Return the (X, Y) coordinate for the center point of the cell that contains the specified text.  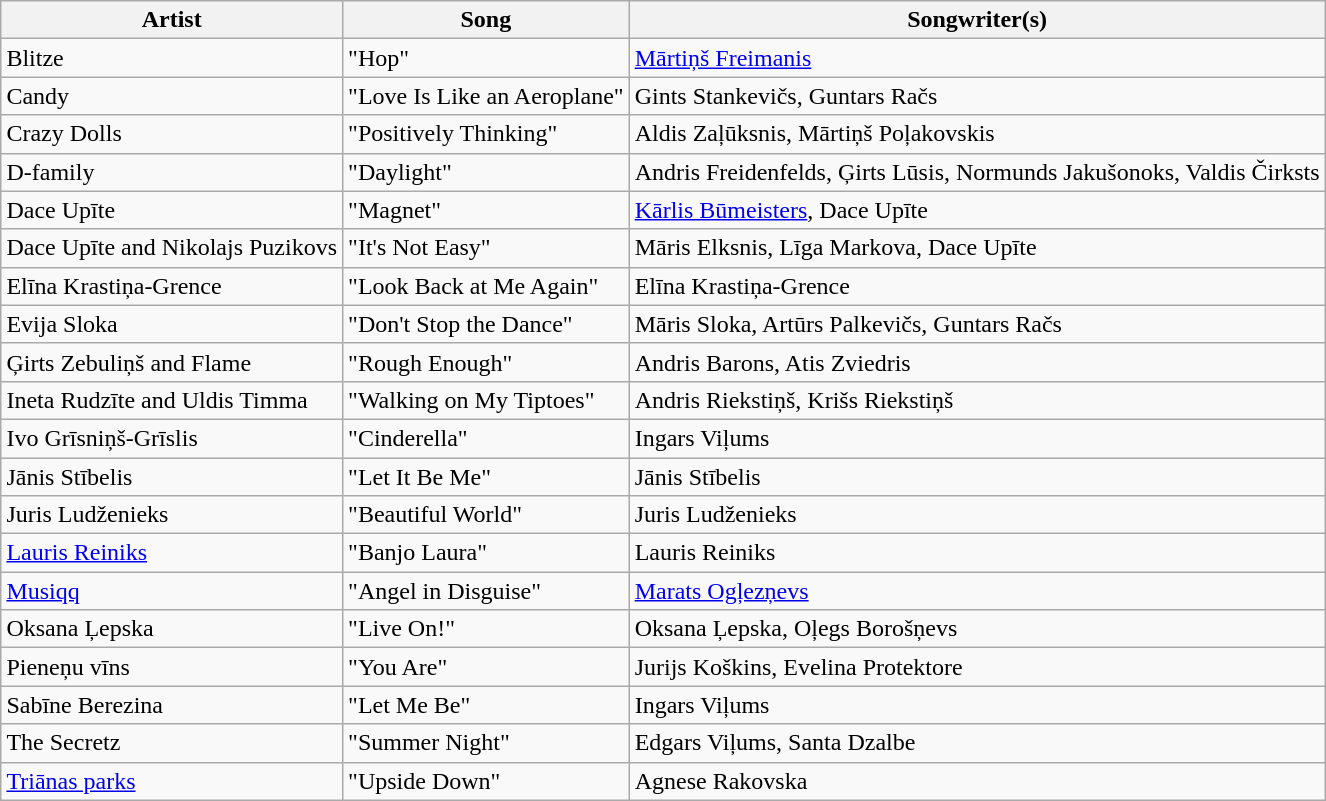
"Upside Down" (486, 781)
Mārtiņš Freimanis (977, 58)
Dace Upīte and Nikolajs Puzikovs (172, 248)
D-family (172, 172)
Andris Barons, Atis Zviedris (977, 362)
Jurijs Koškins, Evelina Protektore (977, 667)
Song (486, 20)
Triānas parks (172, 781)
Blitze (172, 58)
"You Are" (486, 667)
Ivo Grīsniņš-Grīslis (172, 438)
"Angel in Disguise" (486, 591)
"Beautiful World" (486, 515)
Andris Freidenfelds, Ģirts Lūsis, Normunds Jakušonoks, Valdis Čirksts (977, 172)
Aldis Zaļūksnis, Mārtiņš Poļakovskis (977, 134)
Marats Ogļezņevs (977, 591)
"Look Back at Me Again" (486, 286)
"Live On!" (486, 629)
Māris Sloka, Artūrs Palkevičs, Guntars Račs (977, 324)
Andris Riekstiņš, Krišs Riekstiņš (977, 400)
"Banjo Laura" (486, 553)
Crazy Dolls (172, 134)
"Love Is Like an Aeroplane" (486, 96)
"Let It Be Me" (486, 477)
Songwriter(s) (977, 20)
Gints Stankevičs, Guntars Račs (977, 96)
Pieneņu vīns (172, 667)
Kārlis Būmeisters, Dace Upīte (977, 210)
Musiqq (172, 591)
"Positively Thinking" (486, 134)
"Don't Stop the Dance" (486, 324)
"Let Me Be" (486, 705)
Artist (172, 20)
Dace Upīte (172, 210)
Oksana Ļepska (172, 629)
"Cinderella" (486, 438)
Ineta Rudzīte and Uldis Timma (172, 400)
Agnese Rakovska (977, 781)
Ģirts Zebuliņš and Flame (172, 362)
Māris Elksnis, Līga Markova, Dace Upīte (977, 248)
"Daylight" (486, 172)
"It's Not Easy" (486, 248)
The Secretz (172, 743)
"Walking on My Tiptoes" (486, 400)
Edgars Viļums, Santa Dzalbe (977, 743)
"Hop" (486, 58)
"Magnet" (486, 210)
Candy (172, 96)
Evija Sloka (172, 324)
Sabīne Berezina (172, 705)
Oksana Ļepska, Oļegs Borošņevs (977, 629)
"Summer Night" (486, 743)
"Rough Enough" (486, 362)
